Find where the given text appears and provide that cell's center as (x, y) coordinate. 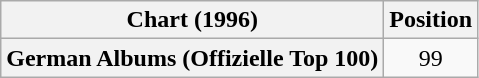
Position (431, 20)
99 (431, 58)
German Albums (Offizielle Top 100) (192, 58)
Chart (1996) (192, 20)
